Return the [X, Y] coordinate for the center point of the cell that contains the specified text.  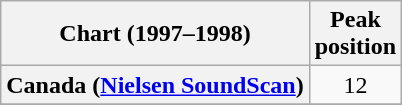
Peakposition [355, 34]
12 [355, 85]
Canada (Nielsen SoundScan) [155, 85]
Chart (1997–1998) [155, 34]
